Extract the (X, Y) coordinate from the center of the cell holding the provided text.  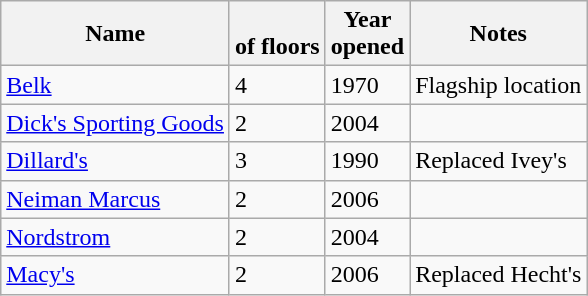
Neiman Marcus (116, 199)
Nordstrom (116, 237)
1970 (367, 85)
Yearopened (367, 34)
of floors (277, 34)
Belk (116, 85)
Dick's Sporting Goods (116, 123)
Name (116, 34)
1990 (367, 161)
3 (277, 161)
Dillard's (116, 161)
4 (277, 85)
Macy's (116, 275)
Notes (498, 34)
Replaced Hecht's (498, 275)
Replaced Ivey's (498, 161)
Flagship location (498, 85)
